Search for the cell housing the specified text and yield its [x, y] center coordinate. 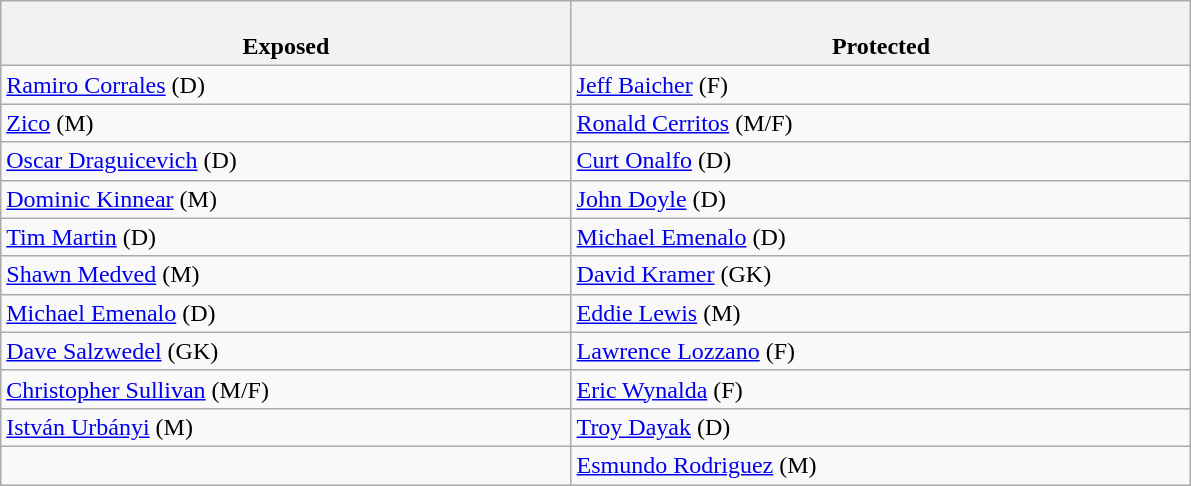
Exposed [286, 34]
Esmundo Rodriguez (M) [881, 465]
David Kramer (GK) [881, 275]
Ramiro Corrales (D) [286, 85]
Dominic Kinnear (M) [286, 199]
Dave Salzwedel (GK) [286, 351]
Troy Dayak (D) [881, 427]
Christopher Sullivan (M/F) [286, 389]
Shawn Medved (M) [286, 275]
Curt Onalfo (D) [881, 161]
Tim Martin (D) [286, 237]
John Doyle (D) [881, 199]
Lawrence Lozzano (F) [881, 351]
Eddie Lewis (M) [881, 313]
Zico (M) [286, 123]
Ronald Cerritos (M/F) [881, 123]
Eric Wynalda (F) [881, 389]
Protected [881, 34]
István Urbányi (M) [286, 427]
Jeff Baicher (F) [881, 85]
Oscar Draguicevich (D) [286, 161]
